Provide the [X, Y] coordinate of the cell's center where the given text is located.  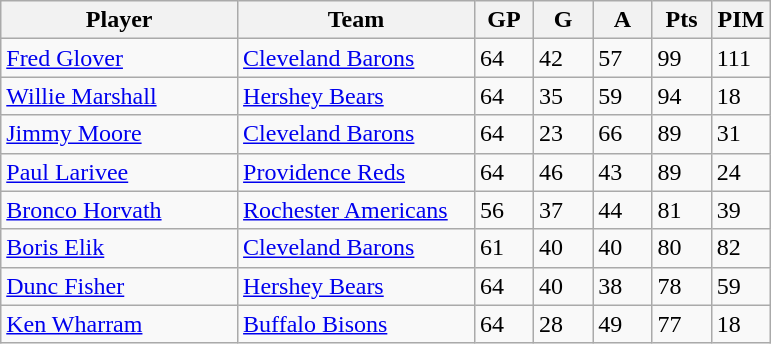
77 [682, 324]
Team [356, 20]
Providence Reds [356, 172]
37 [564, 210]
Fred Glover [120, 58]
Boris Elik [120, 248]
44 [622, 210]
23 [564, 134]
24 [740, 172]
111 [740, 58]
Buffalo Bisons [356, 324]
57 [622, 58]
Player [120, 20]
82 [740, 248]
Rochester Americans [356, 210]
Ken Wharram [120, 324]
Paul Larivee [120, 172]
81 [682, 210]
66 [622, 134]
38 [622, 286]
Willie Marshall [120, 96]
61 [504, 248]
46 [564, 172]
49 [622, 324]
99 [682, 58]
A [622, 20]
Pts [682, 20]
94 [682, 96]
Bronco Horvath [120, 210]
56 [504, 210]
78 [682, 286]
Dunc Fisher [120, 286]
31 [740, 134]
80 [682, 248]
42 [564, 58]
PIM [740, 20]
G [564, 20]
GP [504, 20]
28 [564, 324]
39 [740, 210]
Jimmy Moore [120, 134]
43 [622, 172]
35 [564, 96]
